Provide the [X, Y] coordinate of the cell's center where the given text is located.  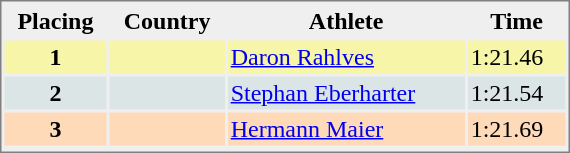
1:21.69 [517, 128]
Stephan Eberharter [346, 92]
2 [55, 92]
1 [55, 56]
Hermann Maier [346, 128]
1:21.54 [517, 92]
Daron Rahlves [346, 56]
1:21.46 [517, 56]
Country [166, 20]
Time [517, 20]
Placing [55, 20]
3 [55, 128]
Athlete [346, 20]
